Return the [x, y] coordinate for the center point of the cell that contains the specified text.  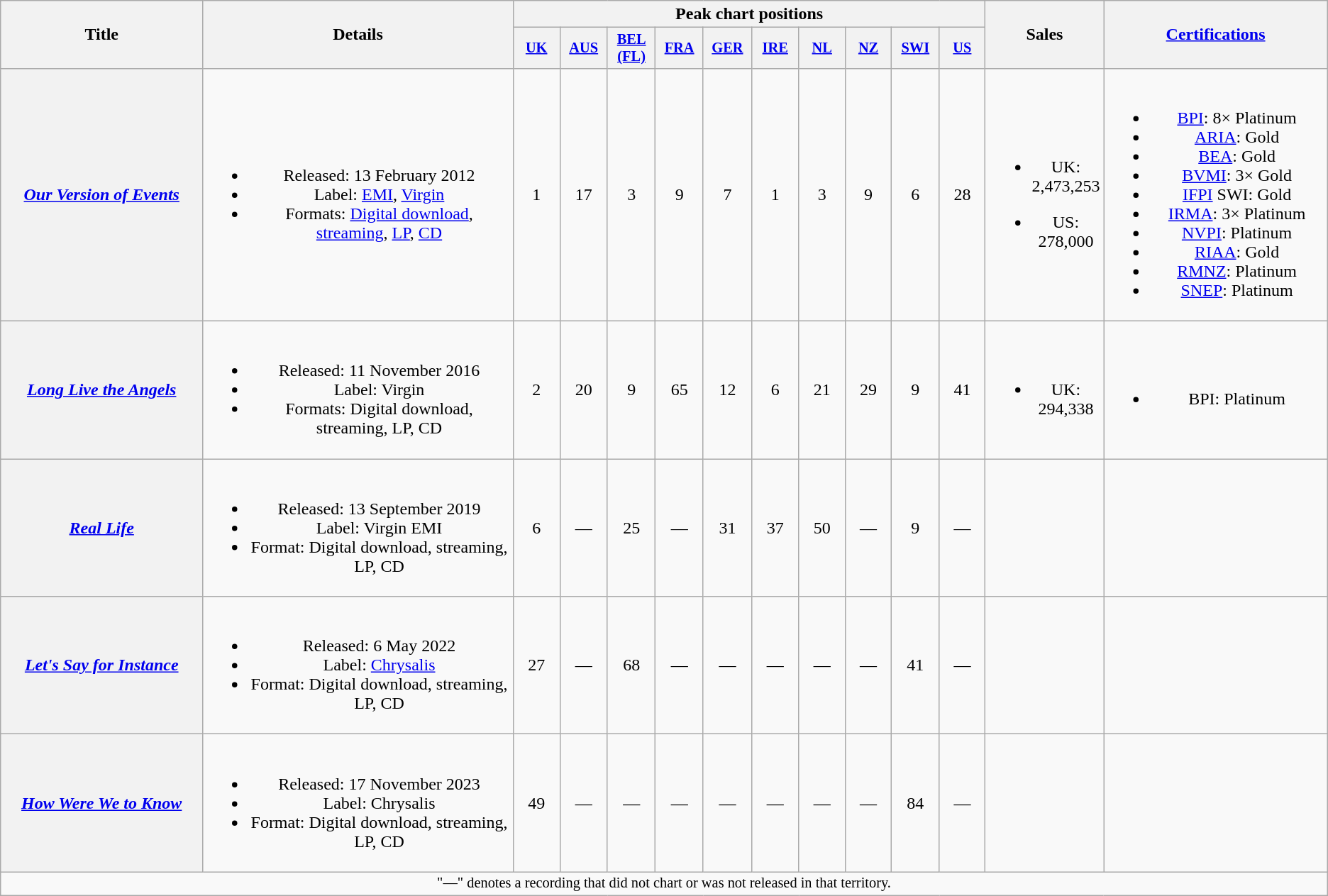
21 [821, 390]
Sales [1044, 35]
FRA [680, 48]
29 [868, 390]
UK [536, 48]
UK: 2,473,253US: 278,000 [1044, 194]
Released: 13 September 2019Label: Virgin EMIFormat: Digital download, streaming, LP, CD [358, 528]
12 [727, 390]
7 [727, 194]
2 [536, 390]
BEL(FL) [631, 48]
UK: 294,338 [1044, 390]
49 [536, 803]
Long Live the Angels [102, 390]
AUS [583, 48]
US [962, 48]
Released: 17 November 2023Label: ChrysalisFormat: Digital download, streaming, LP, CD [358, 803]
Released: 11 November 2016Label: VirginFormats: Digital download, streaming, LP, CD [358, 390]
28 [962, 194]
How Were We to Know [102, 803]
84 [915, 803]
25 [631, 528]
Let's Say for Instance [102, 665]
50 [821, 528]
IRE [775, 48]
Real Life [102, 528]
Released: 6 May 2022Label: ChrysalisFormat: Digital download, streaming, LP, CD [358, 665]
"—" denotes a recording that did not chart or was not released in that territory. [664, 884]
NZ [868, 48]
NL [821, 48]
GER [727, 48]
20 [583, 390]
Our Version of Events [102, 194]
37 [775, 528]
BPI: 8× PlatinumARIA: GoldBEA: GoldBVMI: 3× GoldIFPI SWI: GoldIRMA: 3× PlatinumNVPI: PlatinumRIAA: GoldRMNZ: PlatinumSNEP: Platinum [1216, 194]
17 [583, 194]
65 [680, 390]
Peak chart positions [749, 14]
27 [536, 665]
Certifications [1216, 35]
31 [727, 528]
68 [631, 665]
Details [358, 35]
BPI: Platinum [1216, 390]
SWI [915, 48]
Title [102, 35]
Released: 13 February 2012Label: EMI, VirginFormats: Digital download, streaming, LP, CD [358, 194]
